Return the [x, y] coordinate for the center point of the cell that contains the specified text.  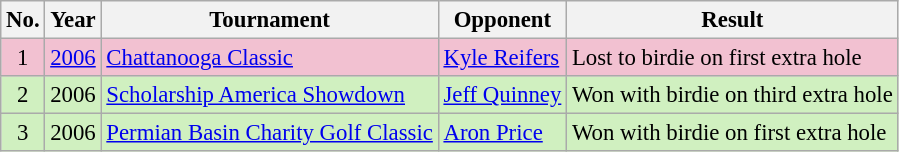
Scholarship America Showdown [270, 95]
Lost to birdie on first extra hole [732, 58]
Won with birdie on third extra hole [732, 95]
1 [23, 58]
3 [23, 133]
Aron Price [502, 133]
Permian Basin Charity Golf Classic [270, 133]
Tournament [270, 20]
Jeff Quinney [502, 95]
Kyle Reifers [502, 58]
Year [73, 20]
Chattanooga Classic [270, 58]
Won with birdie on first extra hole [732, 133]
No. [23, 20]
Result [732, 20]
2 [23, 95]
Opponent [502, 20]
